Pinpoint the cell where the given text exists, returning its (x, y) midpoint coordinate. 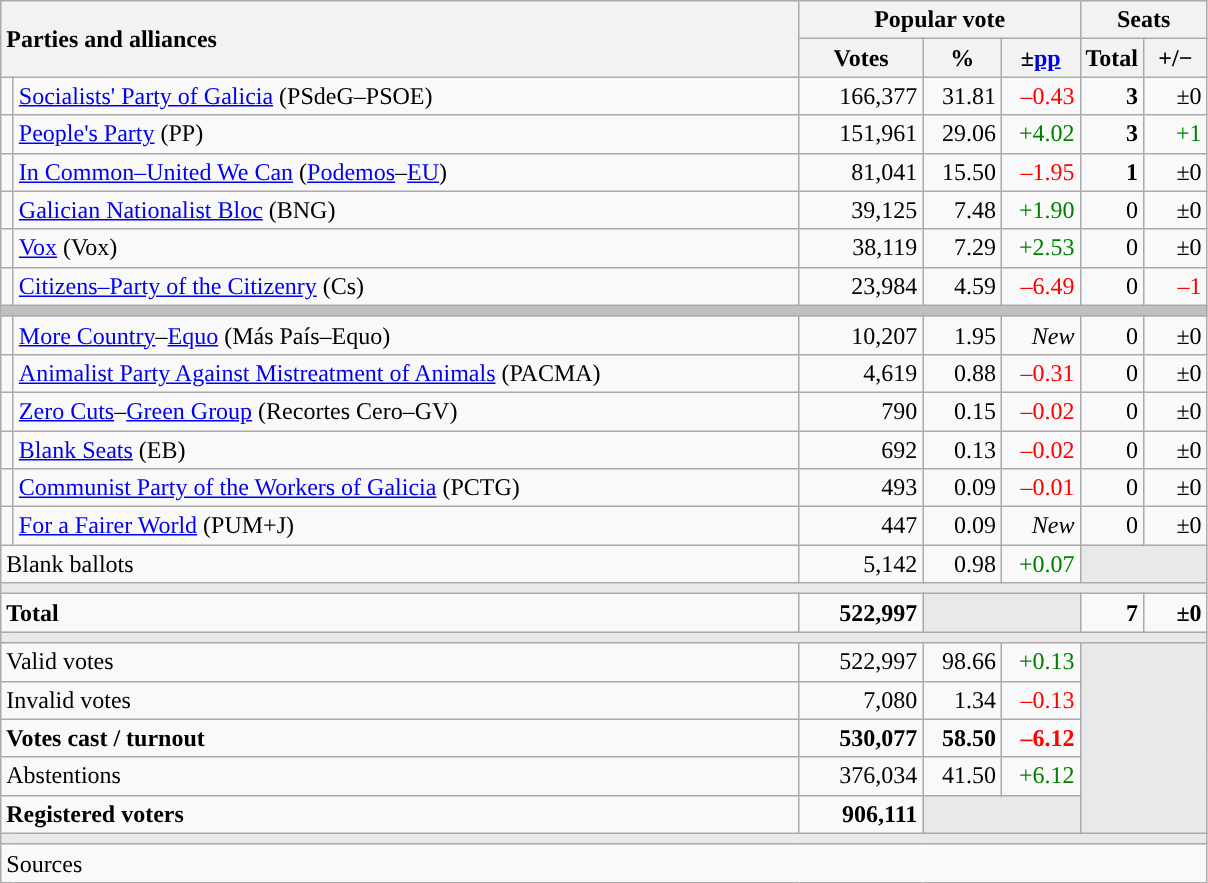
Sources (604, 863)
38,119 (861, 248)
+/− (1176, 58)
–0.31 (1040, 373)
0.88 (962, 373)
Votes (861, 58)
–0.01 (1040, 488)
Vox (Vox) (406, 248)
692 (861, 449)
0.13 (962, 449)
81,041 (861, 172)
Abstentions (400, 776)
Invalid votes (400, 700)
493 (861, 488)
±pp (1040, 58)
+1.90 (1040, 210)
58.50 (962, 738)
+4.02 (1040, 134)
98.66 (962, 662)
790 (861, 411)
Galician Nationalist Bloc (BNG) (406, 210)
1.34 (962, 700)
1.95 (962, 335)
More Country–Equo (Más País–Equo) (406, 335)
4,619 (861, 373)
+0.13 (1040, 662)
10,207 (861, 335)
Animalist Party Against Mistreatment of Animals (PACMA) (406, 373)
–1 (1176, 286)
+1 (1176, 134)
31.81 (962, 96)
0.98 (962, 564)
–6.12 (1040, 738)
–1.95 (1040, 172)
In Common–United We Can (Podemos–EU) (406, 172)
530,077 (861, 738)
7 (1112, 613)
Citizens–Party of the Citizenry (Cs) (406, 286)
–6.49 (1040, 286)
Blank ballots (400, 564)
Seats (1144, 20)
0.15 (962, 411)
166,377 (861, 96)
1 (1112, 172)
7.48 (962, 210)
4.59 (962, 286)
447 (861, 526)
Parties and alliances (400, 39)
7,080 (861, 700)
151,961 (861, 134)
+2.53 (1040, 248)
Registered voters (400, 814)
+0.07 (1040, 564)
Valid votes (400, 662)
906,111 (861, 814)
Zero Cuts–Green Group (Recortes Cero–GV) (406, 411)
Communist Party of the Workers of Galicia (PCTG) (406, 488)
Popular vote (940, 20)
–0.13 (1040, 700)
7.29 (962, 248)
Socialists' Party of Galicia (PSdeG–PSOE) (406, 96)
15.50 (962, 172)
People's Party (PP) (406, 134)
5,142 (861, 564)
Votes cast / turnout (400, 738)
23,984 (861, 286)
29.06 (962, 134)
+6.12 (1040, 776)
39,125 (861, 210)
–0.43 (1040, 96)
41.50 (962, 776)
% (962, 58)
Blank Seats (EB) (406, 449)
For a Fairer World (PUM+J) (406, 526)
376,034 (861, 776)
